Output the (X, Y) coordinate of the center of the cell containing the given text.  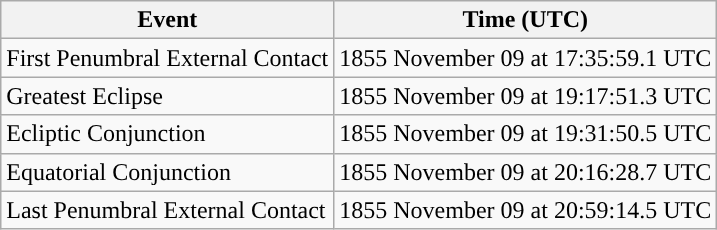
1855 November 09 at 20:16:28.7 UTC (526, 172)
1855 November 09 at 19:31:50.5 UTC (526, 134)
Time (UTC) (526, 20)
1855 November 09 at 20:59:14.5 UTC (526, 210)
Event (168, 20)
Ecliptic Conjunction (168, 134)
Greatest Eclipse (168, 96)
1855 November 09 at 19:17:51.3 UTC (526, 96)
Last Penumbral External Contact (168, 210)
1855 November 09 at 17:35:59.1 UTC (526, 58)
First Penumbral External Contact (168, 58)
Equatorial Conjunction (168, 172)
